Search for the cell housing the specified text and yield its (X, Y) center coordinate. 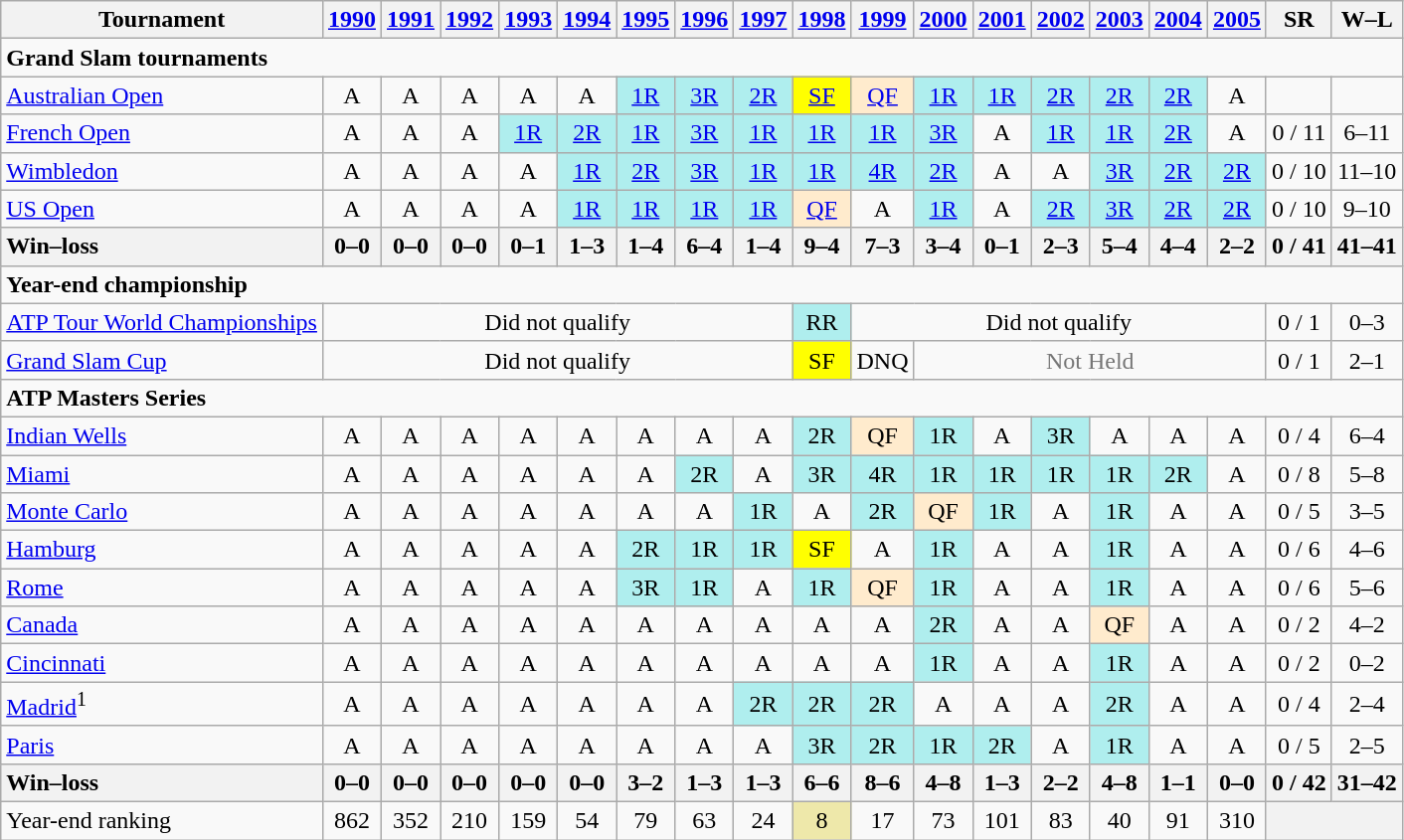
101 (1002, 821)
862 (352, 821)
3–4 (943, 247)
1–1 (1177, 782)
0–3 (1366, 322)
Canada (162, 625)
0 / 8 (1299, 474)
1993 (529, 20)
6–11 (1366, 133)
Cincinnati (162, 663)
W–L (1366, 20)
1990 (352, 20)
2001 (1002, 20)
73 (943, 821)
2–3 (1060, 247)
0 / 11 (1299, 133)
4–4 (1177, 247)
8 (821, 821)
Monte Carlo (162, 512)
91 (1177, 821)
5–6 (1366, 588)
41–41 (1366, 247)
9–4 (821, 247)
54 (587, 821)
Grand Slam Cup (162, 360)
1992 (469, 20)
2002 (1060, 20)
40 (1120, 821)
1998 (821, 20)
Grand Slam tournaments (702, 58)
2004 (1177, 20)
Indian Wells (162, 435)
1995 (646, 20)
1991 (412, 20)
31–42 (1366, 782)
0–2 (1366, 663)
ATP Masters Series (702, 398)
9–10 (1366, 209)
310 (1237, 821)
210 (469, 821)
2005 (1237, 20)
French Open (162, 133)
2–4 (1366, 704)
4–2 (1366, 625)
Paris (162, 745)
Australian Open (162, 95)
24 (764, 821)
SR (1299, 20)
1997 (764, 20)
17 (883, 821)
159 (529, 821)
4–6 (1366, 550)
8–6 (883, 782)
RR (821, 322)
7–3 (883, 247)
Hamburg (162, 550)
1999 (883, 20)
0 / 42 (1299, 782)
79 (646, 821)
Rome (162, 588)
0 / 41 (1299, 247)
2003 (1120, 20)
3–5 (1366, 512)
Wimbledon (162, 171)
2–5 (1366, 745)
Year-end ranking (162, 821)
2000 (943, 20)
DNQ (883, 360)
US Open (162, 209)
83 (1060, 821)
ATP Tour World Championships (162, 322)
352 (412, 821)
Tournament (162, 20)
1994 (587, 20)
Miami (162, 474)
63 (704, 821)
5–4 (1120, 247)
Year-end championship (702, 284)
6–6 (821, 782)
Not Held (1090, 360)
11–10 (1366, 171)
Madrid1 (162, 704)
1996 (704, 20)
3–2 (646, 782)
5–8 (1366, 474)
2–1 (1366, 360)
